Determine the [X, Y] coordinate at the center of the cell enclosing the given text.  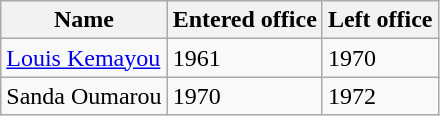
Sanda Oumarou [84, 96]
1961 [244, 58]
Louis Kemayou [84, 58]
Entered office [244, 20]
Name [84, 20]
Left office [380, 20]
1972 [380, 96]
